Extract the [X, Y] coordinate from the center of the cell holding the provided text.  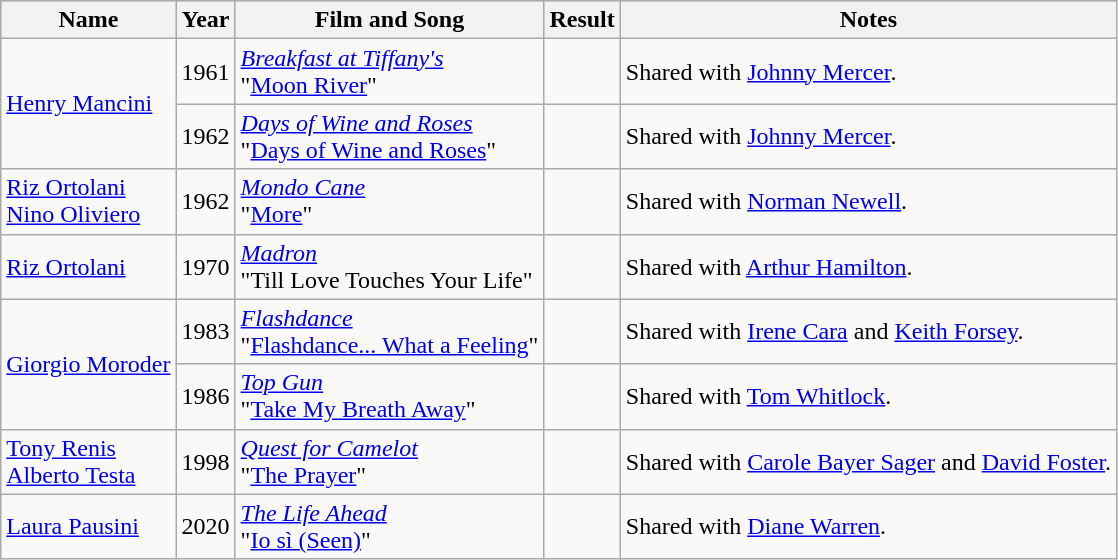
Top Gun"Take My Breath Away" [390, 396]
Shared with Irene Cara and Keith Forsey. [868, 332]
Mondo Cane"More" [390, 202]
Notes [868, 20]
Tony RenisAlberto Testa [88, 462]
Madron"Till Love Touches Your Life" [390, 266]
1986 [206, 396]
Film and Song [390, 20]
Shared with Diane Warren. [868, 526]
1983 [206, 332]
2020 [206, 526]
Shared with Norman Newell. [868, 202]
Giorgio Moroder [88, 364]
Laura Pausini [88, 526]
1961 [206, 72]
Result [582, 20]
Flashdance"Flashdance... What a Feeling" [390, 332]
Shared with Carole Bayer Sager and David Foster. [868, 462]
Riz Ortolani [88, 266]
Days of Wine and Roses"Days of Wine and Roses" [390, 136]
Quest for Camelot"The Prayer" [390, 462]
Year [206, 20]
The Life Ahead"Io sì (Seen)" [390, 526]
Name [88, 20]
1970 [206, 266]
Shared with Arthur Hamilton. [868, 266]
Riz OrtolaniNino Oliviero [88, 202]
Shared with Tom Whitlock. [868, 396]
1998 [206, 462]
Breakfast at Tiffany's"Moon River" [390, 72]
Henry Mancini [88, 104]
